Detect which cell encompasses the target text, then output its (X, Y) center coordinate. 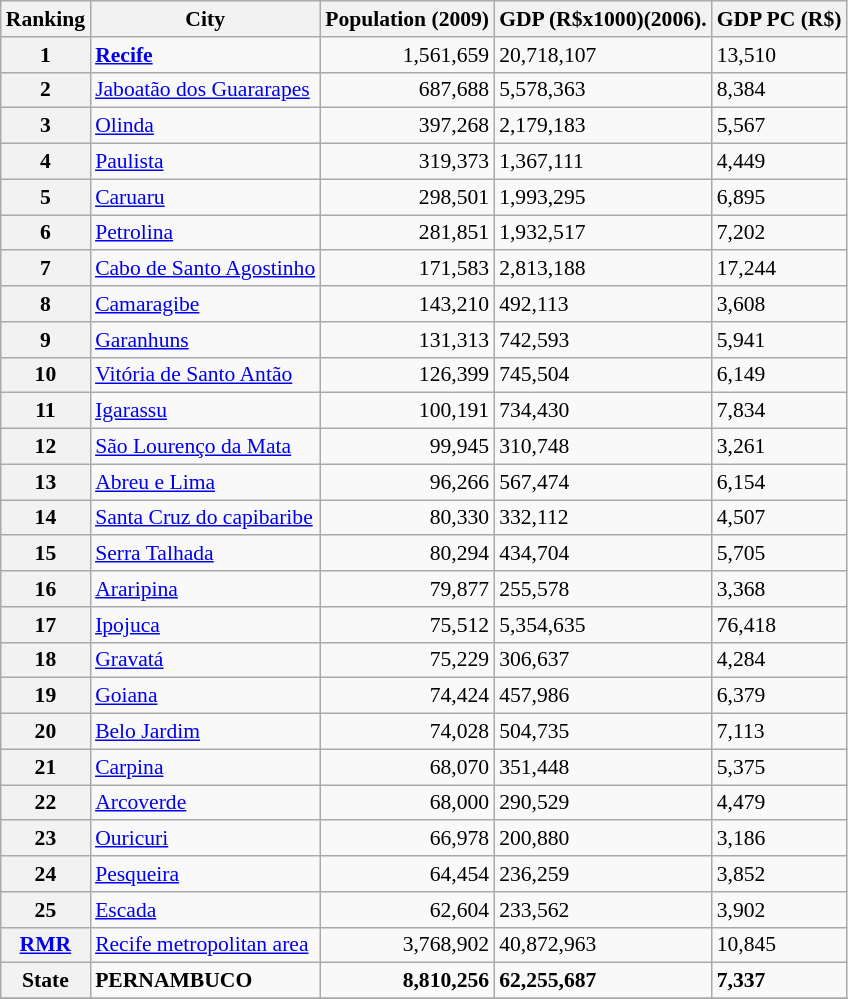
Vitória de Santo Antão (205, 375)
75,512 (407, 625)
3 (46, 126)
298,501 (407, 197)
3,186 (780, 839)
4 (46, 162)
PERNAMBUCO (205, 981)
8 (46, 304)
5,941 (780, 340)
City (205, 19)
5,567 (780, 126)
5,375 (780, 767)
Recife (205, 55)
504,735 (603, 732)
100,191 (407, 411)
1,993,295 (603, 197)
Recife metropolitan area (205, 945)
7 (46, 269)
22 (46, 803)
12 (46, 447)
16 (46, 589)
6,379 (780, 696)
20 (46, 732)
Escada (205, 910)
6,149 (780, 375)
7,202 (780, 233)
13,510 (780, 55)
São Lourenço da Mata (205, 447)
4,449 (780, 162)
6,154 (780, 482)
Paulista (205, 162)
3,368 (780, 589)
6 (46, 233)
Garanhuns (205, 340)
3,261 (780, 447)
17,244 (780, 269)
5,705 (780, 554)
734,430 (603, 411)
GDP (R$x1000)(2006). (603, 19)
5 (46, 197)
4,479 (780, 803)
131,313 (407, 340)
492,113 (603, 304)
1,932,517 (603, 233)
76,418 (780, 625)
Ipojuca (205, 625)
64,454 (407, 874)
17 (46, 625)
Arcoverde (205, 803)
4,507 (780, 518)
5,354,635 (603, 625)
15 (46, 554)
96,266 (407, 482)
80,294 (407, 554)
745,504 (603, 375)
Petrolina (205, 233)
742,593 (603, 340)
68,000 (407, 803)
7,113 (780, 732)
Carpina (205, 767)
1 (46, 55)
397,268 (407, 126)
68,070 (407, 767)
332,112 (603, 518)
Camaragibe (205, 304)
Belo Jardim (205, 732)
GDP PC (R$) (780, 19)
Caruaru (205, 197)
290,529 (603, 803)
62,604 (407, 910)
25 (46, 910)
233,562 (603, 910)
281,851 (407, 233)
Cabo de Santo Agostinho (205, 269)
126,399 (407, 375)
Goiana (205, 696)
13 (46, 482)
1,561,659 (407, 55)
19 (46, 696)
3,608 (780, 304)
319,373 (407, 162)
236,259 (603, 874)
Ranking (46, 19)
1,367,111 (603, 162)
200,880 (603, 839)
Pesqueira (205, 874)
4,284 (780, 660)
Abreu e Lima (205, 482)
2,813,188 (603, 269)
62,255,687 (603, 981)
7,337 (780, 981)
10 (46, 375)
457,986 (603, 696)
8,384 (780, 90)
6,895 (780, 197)
687,688 (407, 90)
Jaboatão dos Guararapes (205, 90)
2 (46, 90)
11 (46, 411)
7,834 (780, 411)
310,748 (603, 447)
75,229 (407, 660)
9 (46, 340)
14 (46, 518)
74,424 (407, 696)
10,845 (780, 945)
143,210 (407, 304)
Araripina (205, 589)
23 (46, 839)
Olinda (205, 126)
20,718,107 (603, 55)
80,330 (407, 518)
Santa Cruz do capibaribe (205, 518)
351,448 (603, 767)
Igarassu (205, 411)
5,578,363 (603, 90)
255,578 (603, 589)
18 (46, 660)
306,637 (603, 660)
State (46, 981)
2,179,183 (603, 126)
21 (46, 767)
74,028 (407, 732)
24 (46, 874)
Gravatá (205, 660)
Ouricuri (205, 839)
8,810,256 (407, 981)
99,945 (407, 447)
3,902 (780, 910)
Population (2009) (407, 19)
3,768,902 (407, 945)
Serra Talhada (205, 554)
3,852 (780, 874)
40,872,963 (603, 945)
567,474 (603, 482)
RMR (46, 945)
79,877 (407, 589)
434,704 (603, 554)
171,583 (407, 269)
66,978 (407, 839)
